Extract the [X, Y] coordinate from the center of the cell holding the provided text.  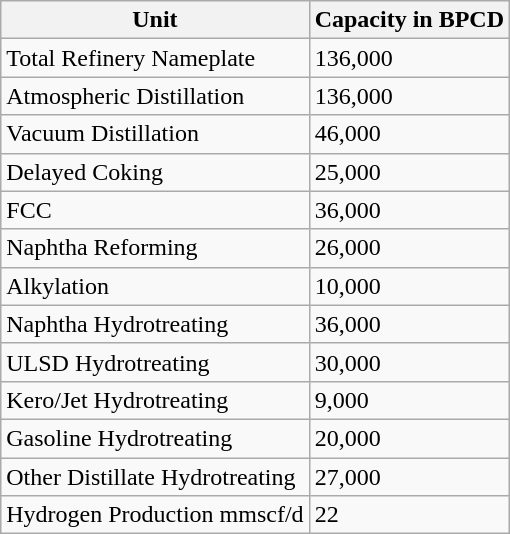
Naphtha Hydrotreating [155, 324]
Kero/Jet Hydrotreating [155, 400]
9,000 [409, 400]
22 [409, 515]
FCC [155, 210]
27,000 [409, 477]
26,000 [409, 248]
Alkylation [155, 286]
Delayed Coking [155, 172]
25,000 [409, 172]
10,000 [409, 286]
Atmospheric Distillation [155, 96]
46,000 [409, 134]
Gasoline Hydrotreating [155, 438]
30,000 [409, 362]
Naphtha Reforming [155, 248]
Other Distillate Hydrotreating [155, 477]
Total Refinery Nameplate [155, 58]
Capacity in BPCD [409, 20]
20,000 [409, 438]
Hydrogen Production mmscf/d [155, 515]
Unit [155, 20]
ULSD Hydrotreating [155, 362]
Vacuum Distillation [155, 134]
